Search for the cell housing the specified text and yield its (x, y) center coordinate. 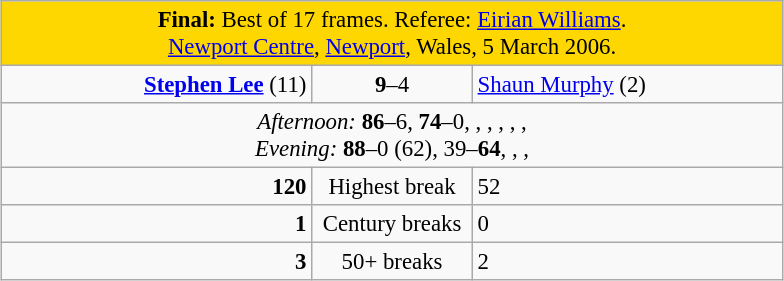
52 (628, 187)
Afternoon: 86–6, 74–0, , , , , , Evening: 88–0 (62), 39–64, , , (392, 136)
0 (628, 224)
3 (156, 262)
Final: Best of 17 frames. Referee: Eirian Williams.Newport Centre, Newport, Wales, 5 March 2006. (392, 34)
2 (628, 262)
Shaun Murphy (2) (628, 85)
1 (156, 224)
Highest break (392, 187)
Century breaks (392, 224)
50+ breaks (392, 262)
Stephen Lee (11) (156, 85)
120 (156, 187)
9–4 (392, 85)
